Find where the given text appears and provide that cell's center as (X, Y) coordinate. 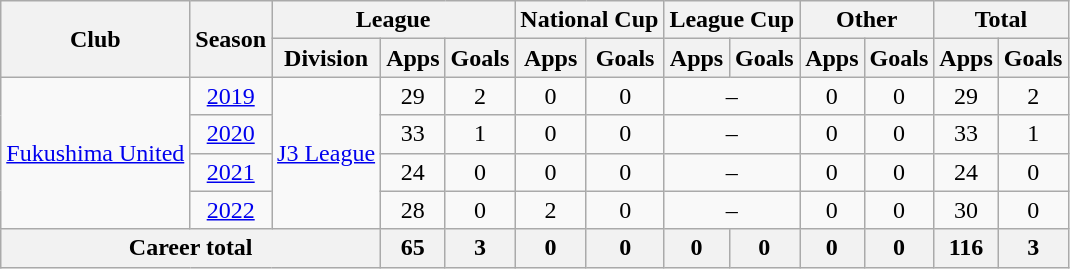
Division (326, 58)
2022 (231, 210)
Club (96, 39)
Total (1001, 20)
2021 (231, 172)
Other (867, 20)
65 (413, 248)
League (394, 20)
League Cup (732, 20)
National Cup (590, 20)
Career total (191, 248)
J3 League (326, 153)
Season (231, 39)
Fukushima United (96, 153)
30 (966, 210)
2019 (231, 96)
116 (966, 248)
2020 (231, 134)
28 (413, 210)
